Detect which cell encompasses the target text, then output its (x, y) center coordinate. 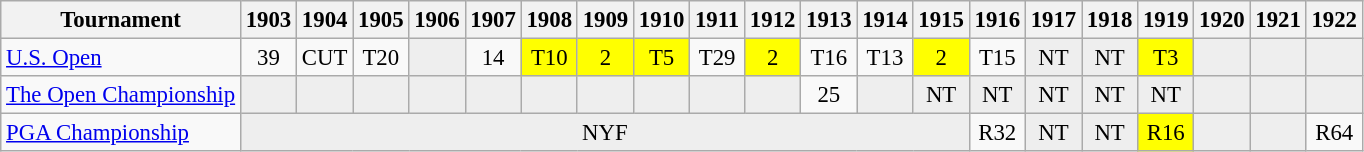
R64 (1334, 133)
1906 (437, 20)
T5 (661, 58)
39 (268, 58)
1916 (997, 20)
T15 (997, 58)
1913 (829, 20)
1914 (885, 20)
1905 (381, 20)
1908 (549, 20)
1903 (268, 20)
NYF (604, 133)
25 (829, 95)
1917 (1053, 20)
14 (493, 58)
CUT (325, 58)
1920 (1222, 20)
1915 (941, 20)
1912 (773, 20)
T16 (829, 58)
The Open Championship (121, 95)
1907 (493, 20)
T20 (381, 58)
1909 (605, 20)
1911 (718, 20)
T3 (1166, 58)
R32 (997, 133)
T13 (885, 58)
R16 (1166, 133)
1918 (1110, 20)
1922 (1334, 20)
U.S. Open (121, 58)
1904 (325, 20)
1919 (1166, 20)
T10 (549, 58)
1921 (1278, 20)
1910 (661, 20)
PGA Championship (121, 133)
T29 (718, 58)
Tournament (121, 20)
